From the cell containing the given text, extract its center point as (X, Y) coordinate. 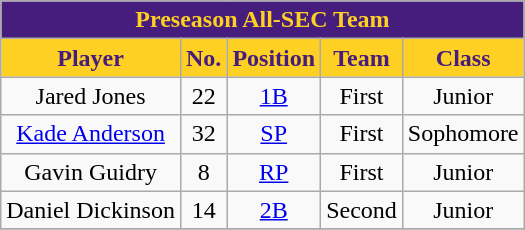
Gavin Guidry (91, 172)
Kade Anderson (91, 134)
SP (274, 134)
Position (274, 58)
32 (203, 134)
22 (203, 96)
14 (203, 210)
1B (274, 96)
Player (91, 58)
Daniel Dickinson (91, 210)
Class (463, 58)
Preseason All-SEC Team (262, 20)
2B (274, 210)
Team (362, 58)
Jared Jones (91, 96)
No. (203, 58)
8 (203, 172)
RP (274, 172)
Second (362, 210)
Sophomore (463, 134)
